For the text-containing cell, return its midpoint in (X, Y) coordinate format. 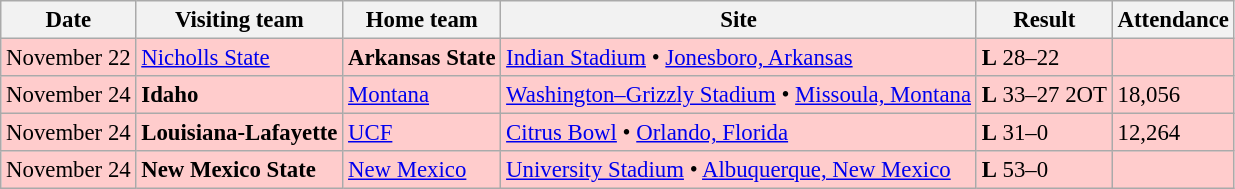
L 33–27 2OT (1044, 95)
UCF (422, 133)
Visiting team (240, 20)
November 22 (68, 58)
Home team (422, 20)
18,056 (1173, 95)
Citrus Bowl • Orlando, Florida (739, 133)
Idaho (240, 95)
L 31–0 (1044, 133)
Nicholls State (240, 58)
New Mexico State (240, 170)
Result (1044, 20)
Montana (422, 95)
Date (68, 20)
University Stadium • Albuquerque, New Mexico (739, 170)
12,264 (1173, 133)
Site (739, 20)
Arkansas State (422, 58)
L 53–0 (1044, 170)
Indian Stadium • Jonesboro, Arkansas (739, 58)
Louisiana-Lafayette (240, 133)
Washington–Grizzly Stadium • Missoula, Montana (739, 95)
New Mexico (422, 170)
Attendance (1173, 20)
L 28–22 (1044, 58)
